Pinpoint the cell where the given text exists, returning its (x, y) midpoint coordinate. 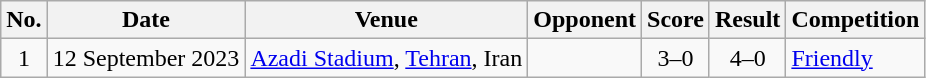
1 (24, 58)
Competition (856, 20)
Date (146, 20)
Azadi Stadium, Tehran, Iran (386, 58)
Venue (386, 20)
Friendly (856, 58)
12 September 2023 (146, 58)
No. (24, 20)
Score (676, 20)
Opponent (585, 20)
4–0 (747, 58)
3–0 (676, 58)
Result (747, 20)
